Determine the (X, Y) coordinate at the center of the cell enclosing the given text.  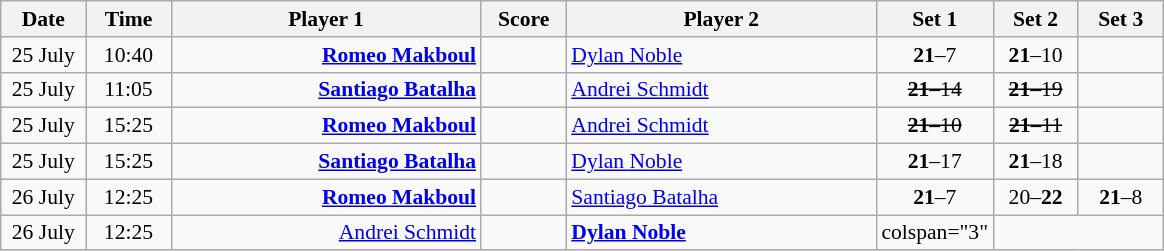
21–18 (1036, 162)
Player 2 (721, 19)
Date (44, 19)
21–19 (1036, 90)
Set 2 (1036, 19)
21–8 (1120, 197)
21–11 (1036, 126)
20–22 (1036, 197)
11:05 (128, 90)
10:40 (128, 55)
Score (524, 19)
Time (128, 19)
Set 1 (934, 19)
colspan="3" (934, 233)
21–17 (934, 162)
Player 1 (326, 19)
Set 3 (1120, 19)
21–14 (934, 90)
